Extract the [x, y] coordinate from the center of the cell holding the provided text.  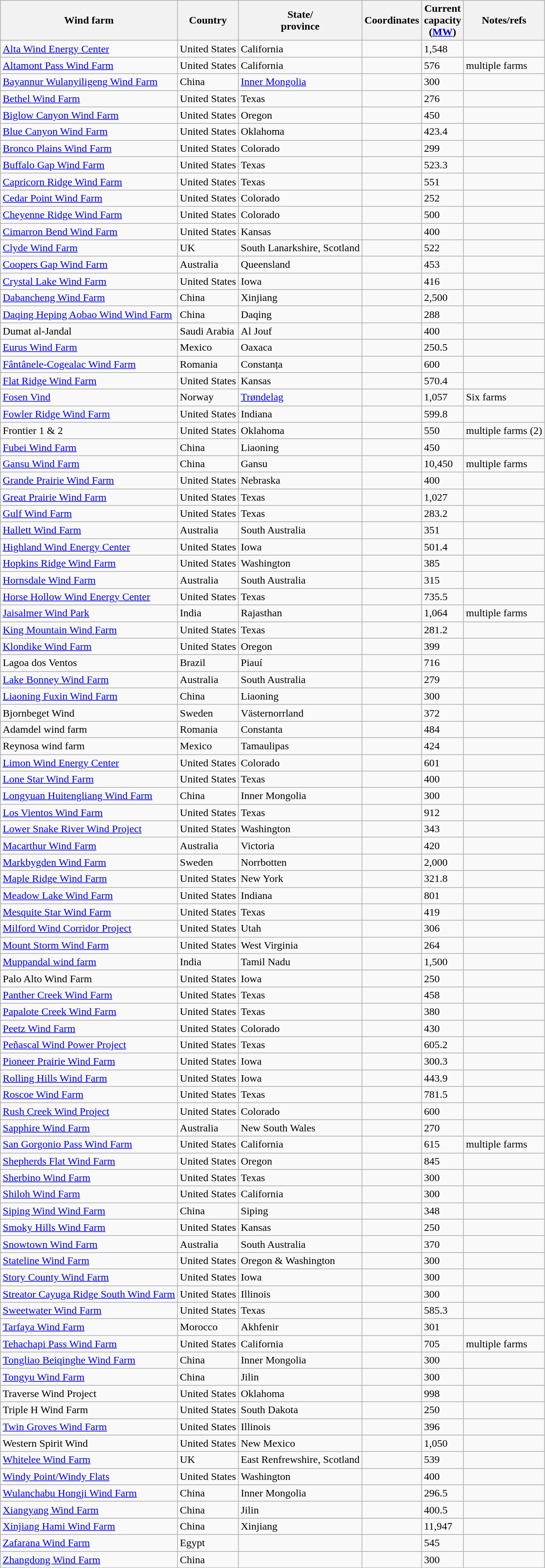
523.3 [443, 165]
Morocco [208, 1327]
Xiangyang Wind Farm [89, 1510]
Lagoa dos Ventos [89, 663]
Buffalo Gap Wind Farm [89, 165]
276 [443, 99]
Rolling Hills Wind Farm [89, 1078]
Palo Alto Wind Farm [89, 978]
343 [443, 829]
Macarthur Wind Farm [89, 846]
Windy Point/Windy Flats [89, 1476]
Flat Ridge Wind Farm [89, 381]
Lone Star Wind Farm [89, 779]
Capricorn Ridge Wind Farm [89, 181]
601 [443, 763]
Grande Prairie Wind Farm [89, 480]
396 [443, 1427]
315 [443, 580]
Dabancheng Wind Farm [89, 298]
Lower Snake River Wind Project [89, 829]
Hallett Wind Farm [89, 530]
453 [443, 265]
Streator Cayuga Ridge South Wind Farm [89, 1294]
Hopkins Ridge Wind Farm [89, 564]
Six farms [504, 397]
Daqing Heping Aobao Wind Wind Farm [89, 314]
551 [443, 181]
252 [443, 198]
845 [443, 1161]
Bayannur Wulanyiligeng Wind Farm [89, 82]
550 [443, 430]
Utah [300, 929]
Zafarana Wind Farm [89, 1543]
801 [443, 895]
Norway [208, 397]
423.4 [443, 132]
545 [443, 1543]
Longyuan Huitengliang Wind Farm [89, 796]
Highland Wind Energy Center [89, 547]
1,050 [443, 1443]
Smoky Hills Wind Farm [89, 1227]
Western Spirit Wind [89, 1443]
430 [443, 1028]
416 [443, 281]
399 [443, 646]
State/ province [300, 20]
Sapphire Wind Farm [89, 1128]
Gansu [300, 464]
11,947 [443, 1526]
Constanța [300, 364]
1,057 [443, 397]
264 [443, 945]
Current capacity (MW) [443, 20]
Nebraska [300, 480]
370 [443, 1244]
Meadow Lake Wind Farm [89, 895]
New South Wales [300, 1128]
Stateline Wind Farm [89, 1261]
Peetz Wind Farm [89, 1028]
458 [443, 995]
Fosen Vind [89, 397]
288 [443, 314]
300.3 [443, 1062]
419 [443, 912]
372 [443, 713]
Fubei Wind Farm [89, 447]
Adamdel wind farm [89, 729]
Blue Canyon Wind Farm [89, 132]
Bronco Plains Wind Farm [89, 148]
Klondike Wind Farm [89, 646]
283.2 [443, 514]
Zhangdong Wind Farm [89, 1559]
424 [443, 746]
705 [443, 1344]
New York [300, 879]
Liaoning Fuxin Wind Farm [89, 696]
Gulf Wind Farm [89, 514]
Triple H Wind Farm [89, 1410]
Frontier 1 & 2 [89, 430]
10,450 [443, 464]
Cedar Point Wind Farm [89, 198]
Roscoe Wind Farm [89, 1095]
539 [443, 1460]
Al Jouf [300, 331]
Siping [300, 1211]
348 [443, 1211]
Västernorrland [300, 713]
Limon Wind Energy Center [89, 763]
Papalote Creek Wind Farm [89, 1011]
279 [443, 680]
Mesquite Star Wind Farm [89, 912]
306 [443, 929]
Shepherds Flat Wind Farm [89, 1161]
716 [443, 663]
Muppandal wind farm [89, 962]
Coopers Gap Wind Farm [89, 265]
351 [443, 530]
998 [443, 1394]
Milford Wind Corridor Project [89, 929]
Constanta [300, 729]
Victoria [300, 846]
Akhfenir [300, 1327]
South Lanarkshire, Scotland [300, 248]
Pioneer Prairie Wind Farm [89, 1062]
Fântânele-Cogealac Wind Farm [89, 364]
Jaisalmer Wind Park [89, 613]
500 [443, 215]
Xinjiang Hami Wind Farm [89, 1526]
Cheyenne Ridge Wind Farm [89, 215]
250.5 [443, 348]
Gansu Wind Farm [89, 464]
2,500 [443, 298]
Oregon & Washington [300, 1261]
781.5 [443, 1095]
Crystal Lake Wind Farm [89, 281]
735.5 [443, 597]
Great Prairie Wind Farm [89, 497]
585.3 [443, 1311]
Tehachapi Pass Wind Farm [89, 1344]
484 [443, 729]
Coordinates [392, 20]
Rush Creek Wind Project [89, 1111]
Biglow Canyon Wind Farm [89, 115]
Dumat al-Jandal [89, 331]
Wulanchabu Hongji Wind Farm [89, 1493]
270 [443, 1128]
Mount Storm Wind Farm [89, 945]
Whitelee Wind Farm [89, 1460]
1,027 [443, 497]
1,064 [443, 613]
Sherbino Wind Farm [89, 1178]
Norrbotten [300, 862]
Los Vientos Wind Farm [89, 813]
385 [443, 564]
299 [443, 148]
Bjornbeget Wind [89, 713]
Wind farm [89, 20]
Sweetwater Wind Farm [89, 1311]
Tamil Nadu [300, 962]
Hornsdale Wind Farm [89, 580]
281.2 [443, 630]
2,000 [443, 862]
Shiloh Wind Farm [89, 1194]
Trøndelag [300, 397]
King Mountain Wind Farm [89, 630]
South Dakota [300, 1410]
420 [443, 846]
501.4 [443, 547]
East Renfrewshire, Scotland [300, 1460]
Siping Wind Wind Farm [89, 1211]
Snowtown Wind Farm [89, 1244]
570.4 [443, 381]
Piauí [300, 663]
605.2 [443, 1045]
1,500 [443, 962]
Notes/refs [504, 20]
Tamaulipas [300, 746]
Daqing [300, 314]
443.9 [443, 1078]
Traverse Wind Project [89, 1394]
321.8 [443, 879]
301 [443, 1327]
Queensland [300, 265]
Lake Bonney Wind Farm [89, 680]
West Virginia [300, 945]
Alta Wind Energy Center [89, 49]
Tarfaya Wind Farm [89, 1327]
Markbygden Wind Farm [89, 862]
Panther Creek Wind Farm [89, 995]
576 [443, 65]
912 [443, 813]
Clyde Wind Farm [89, 248]
522 [443, 248]
Cimarron Bend Wind Farm [89, 232]
Maple Ridge Wind Farm [89, 879]
Altamont Pass Wind Farm [89, 65]
615 [443, 1144]
Horse Hollow Wind Energy Center [89, 597]
Brazil [208, 663]
Egypt [208, 1543]
multiple farms (2) [504, 430]
Peñascal Wind Power Project [89, 1045]
Bethel Wind Farm [89, 99]
Reynosa wind farm [89, 746]
New Mexico [300, 1443]
380 [443, 1011]
Country [208, 20]
400.5 [443, 1510]
Saudi Arabia [208, 331]
1,548 [443, 49]
Tongliao Beiqinghe Wind Farm [89, 1360]
Oaxaca [300, 348]
Story County Wind Farm [89, 1277]
296.5 [443, 1493]
Tongyu Wind Farm [89, 1377]
599.8 [443, 414]
San Gorgonio Pass Wind Farm [89, 1144]
Twin Groves Wind Farm [89, 1427]
Fowler Ridge Wind Farm [89, 414]
Rajasthan [300, 613]
Eurus Wind Farm [89, 348]
